Identify which cell holds the provided text, then report its (X, Y) central coordinate. 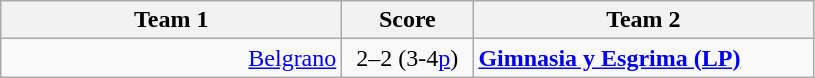
Gimnasia y Esgrima (LP) (644, 58)
Score (408, 20)
Team 2 (644, 20)
Belgrano (172, 58)
Team 1 (172, 20)
2–2 (3-4p) (408, 58)
